Find where the given text appears and provide that cell's center as [X, Y] coordinate. 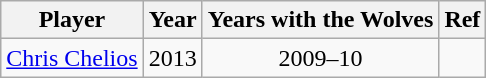
2013 [172, 58]
Years with the Wolves [320, 20]
Year [172, 20]
2009–10 [320, 58]
Player [72, 20]
Chris Chelios [72, 58]
Ref [462, 20]
